Output the (X, Y) coordinate of the center of the cell containing the given text.  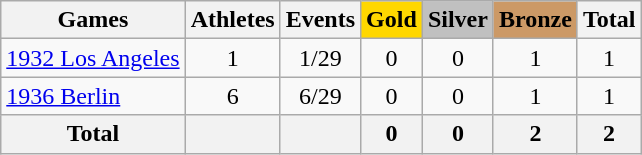
Athletes (232, 20)
1/29 (320, 58)
Events (320, 20)
Gold (392, 20)
6/29 (320, 96)
6 (232, 96)
Bronze (535, 20)
Silver (458, 20)
Games (93, 20)
1932 Los Angeles (93, 58)
1936 Berlin (93, 96)
